From the cell containing the given text, extract its center point as (X, Y) coordinate. 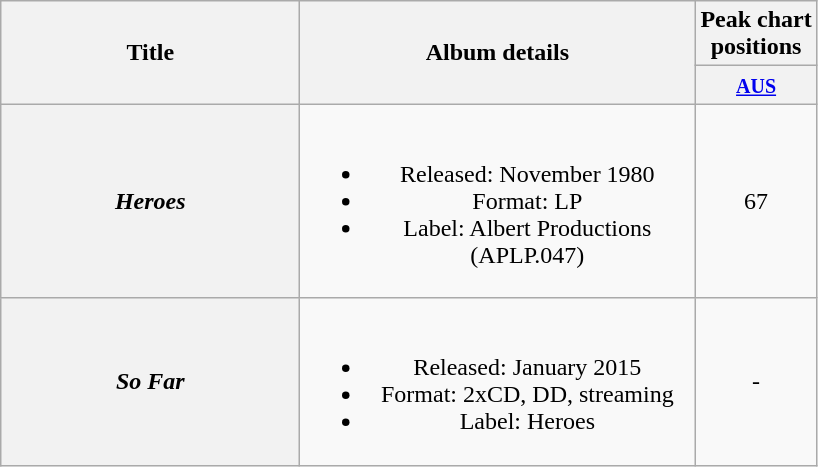
Peak chartpositions (756, 34)
67 (756, 201)
AUS (756, 85)
- (756, 382)
So Far (150, 382)
Released: November 1980Format: LPLabel: Albert Productions (APLP.047) (498, 201)
Title (150, 52)
Heroes (150, 201)
Album details (498, 52)
Released: January 2015Format: 2xCD, DD, streamingLabel: Heroes (498, 382)
